Find where the given text appears and provide that cell's center as [x, y] coordinate. 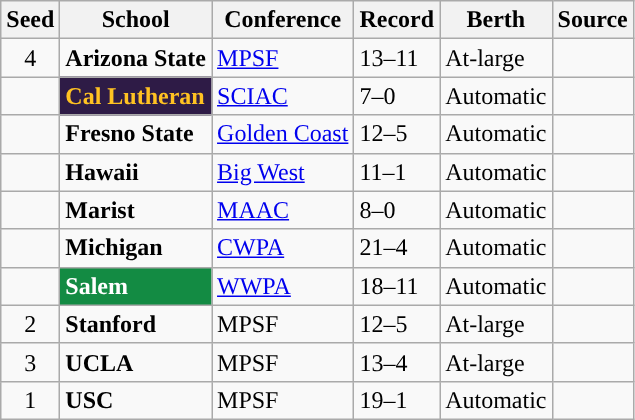
13–4 [397, 362]
USC [136, 400]
WWPA [283, 286]
Cal Lutheran [136, 96]
7–0 [397, 96]
MAAC [283, 210]
SCIAC [283, 96]
Salem [136, 286]
Berth [496, 20]
Stanford [136, 324]
13–11 [397, 58]
21–4 [397, 248]
8–0 [397, 210]
18–11 [397, 286]
UCLA [136, 362]
School [136, 20]
Record [397, 20]
2 [30, 324]
Conference [283, 20]
Arizona State [136, 58]
Marist [136, 210]
4 [30, 58]
Golden Coast [283, 134]
Source [592, 20]
Fresno State [136, 134]
19–1 [397, 400]
Michigan [136, 248]
1 [30, 400]
3 [30, 362]
Seed [30, 20]
Hawaii [136, 172]
11–1 [397, 172]
Big West [283, 172]
CWPA [283, 248]
